Pinpoint the cell where the given text exists, returning its (X, Y) midpoint coordinate. 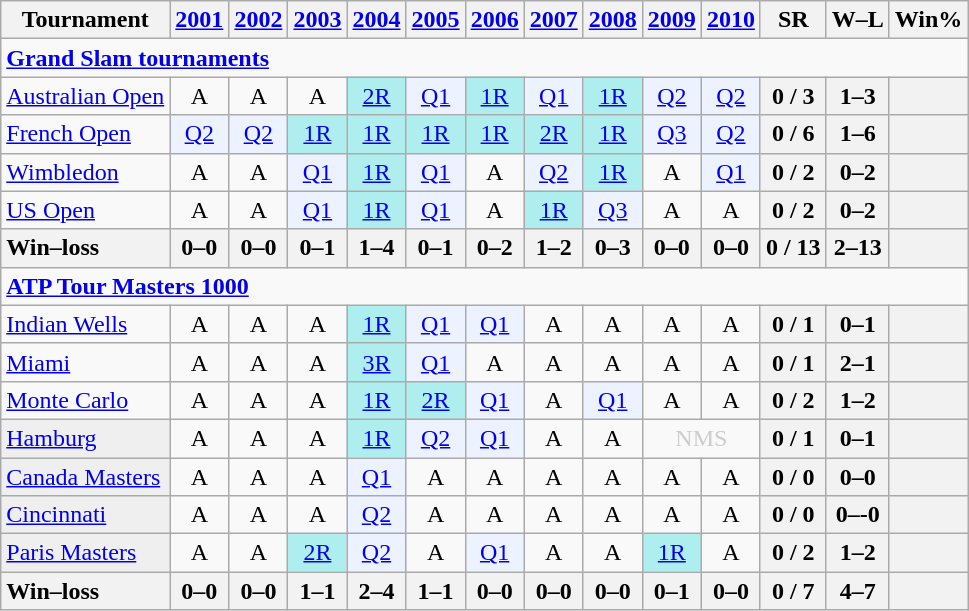
0–-0 (858, 515)
0 / 3 (793, 96)
1–4 (376, 248)
US Open (86, 210)
French Open (86, 134)
NMS (701, 438)
2008 (612, 20)
2004 (376, 20)
2002 (258, 20)
2003 (318, 20)
0 / 6 (793, 134)
Hamburg (86, 438)
2005 (436, 20)
2006 (494, 20)
Cincinnati (86, 515)
2007 (554, 20)
2–4 (376, 591)
Miami (86, 362)
W–L (858, 20)
0 / 13 (793, 248)
0–3 (612, 248)
Monte Carlo (86, 400)
0 / 7 (793, 591)
Tournament (86, 20)
ATP Tour Masters 1000 (484, 286)
1–6 (858, 134)
SR (793, 20)
2010 (730, 20)
2–1 (858, 362)
2009 (672, 20)
2001 (200, 20)
Canada Masters (86, 477)
Wimbledon (86, 172)
Australian Open (86, 96)
Win% (928, 20)
3R (376, 362)
4–7 (858, 591)
Grand Slam tournaments (484, 58)
2–13 (858, 248)
Paris Masters (86, 553)
1–3 (858, 96)
Indian Wells (86, 324)
